Find where the given text appears and provide that cell's center as (x, y) coordinate. 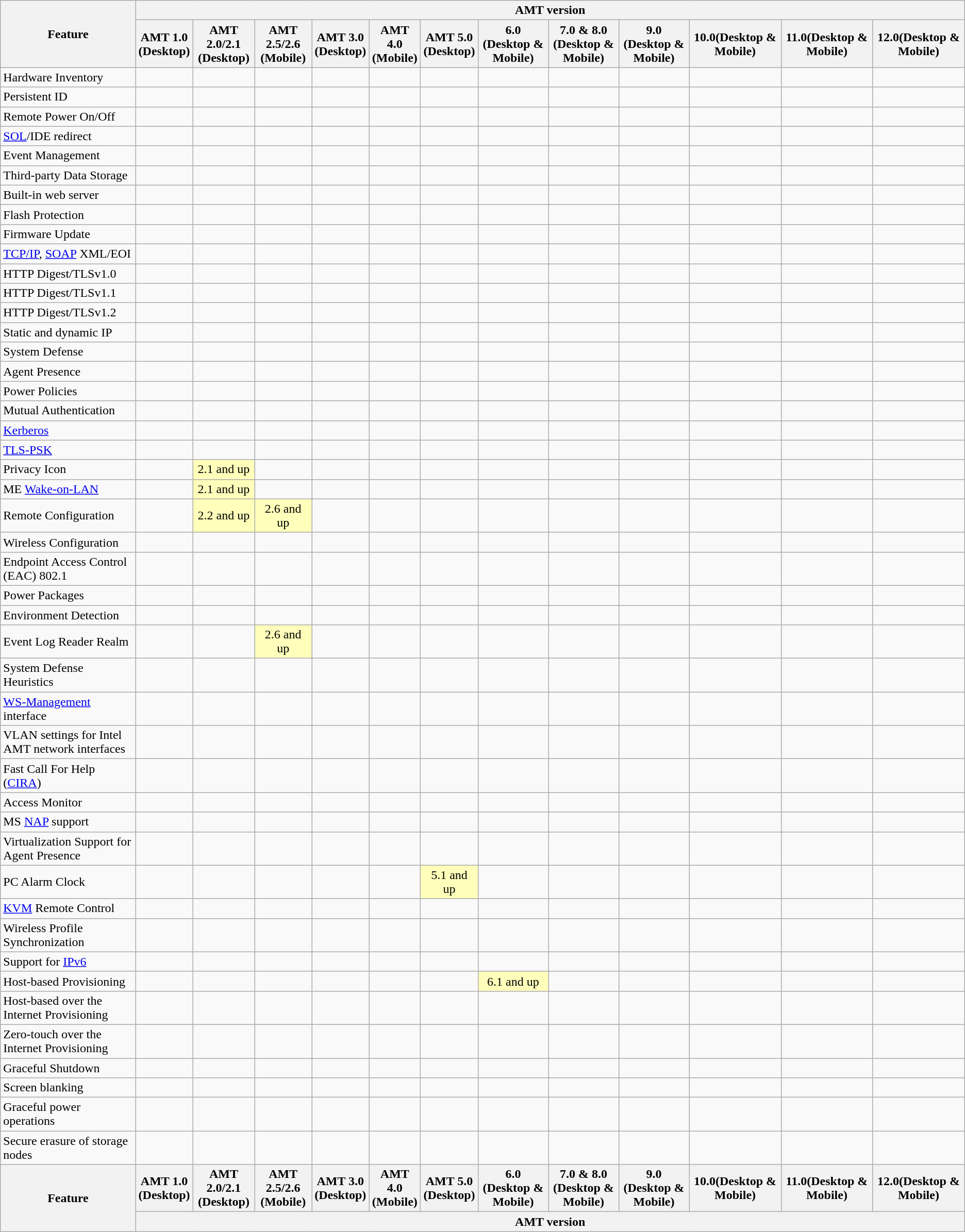
Zero-touch over the Internet Provisioning (68, 1041)
Access Monitor (68, 802)
Flash Protection (68, 214)
Secure erasure of storage nodes (68, 1148)
Event Log Reader Realm (68, 642)
Wireless Configuration (68, 542)
Endpoint Access Control (EAC) 802.1 (68, 569)
HTTP Digest/TLSv1.1 (68, 293)
Mutual Authentication (68, 411)
Host-based over the Internet Provisioning (68, 1008)
MS NAP support (68, 822)
Firmware Update (68, 234)
Environment Detection (68, 615)
PC Alarm Clock (68, 882)
5.1 and up (450, 882)
HTTP Digest/TLSv1.0 (68, 274)
Virtualization Support for Agent Presence (68, 848)
VLAN settings for Intel AMT network interfaces (68, 742)
TCP/IP, SOAP XML/EOI (68, 254)
KVM Remote Control (68, 908)
Event Management (68, 156)
Fast Call For Help (CIRA) (68, 776)
Persistent ID (68, 97)
Remote Power On/Off (68, 116)
Graceful power operations (68, 1114)
Hardware Inventory (68, 77)
SOL/IDE redirect (68, 136)
Privacy Icon (68, 469)
Third-party Data Storage (68, 175)
Power Policies (68, 391)
Host-based Provisioning (68, 981)
System Defense Heuristics (68, 675)
System Defense (68, 352)
WS-Management interface (68, 709)
Agent Presence (68, 372)
Built-in web server (68, 195)
Wireless Profile Synchronization (68, 935)
HTTP Digest/TLSv1.2 (68, 313)
Remote Configuration (68, 515)
Power Packages (68, 595)
6.1 and up (513, 981)
Static and dynamic IP (68, 332)
2.2 and up (224, 515)
Kerberos (68, 430)
Support for IPv6 (68, 961)
ME Wake-on-LAN (68, 489)
TLS-PSK (68, 450)
Screen blanking (68, 1088)
Graceful Shutdown (68, 1068)
